Search for the cell housing the specified text and yield its [X, Y] center coordinate. 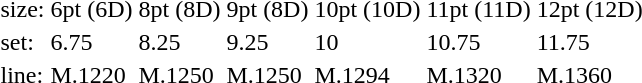
9.25 [268, 42]
10.75 [478, 42]
10 [368, 42]
6.75 [92, 42]
8.25 [180, 42]
